Extract the [x, y] coordinate from the center of the cell holding the provided text.  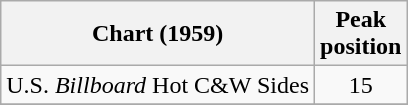
15 [361, 85]
Peakposition [361, 34]
Chart (1959) [158, 34]
U.S. Billboard Hot C&W Sides [158, 85]
